Pinpoint the cell where the given text exists, returning its [X, Y] midpoint coordinate. 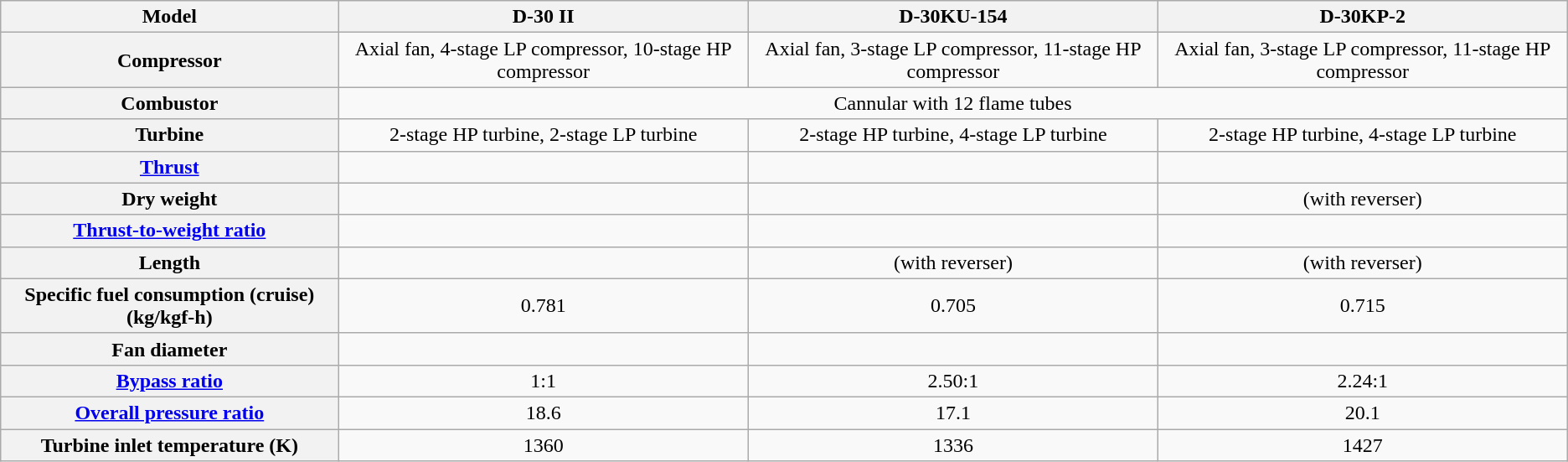
17.1 [953, 413]
20.1 [1362, 413]
2.24:1 [1362, 381]
Cannular with 12 flame tubes [953, 103]
1336 [953, 445]
Bypass ratio [169, 381]
2-stage HP turbine, 2-stage LP turbine [544, 135]
Specific fuel consumption (cruise) (kg/kgf-h) [169, 305]
Turbine inlet temperature (K) [169, 445]
18.6 [544, 413]
Thrust [169, 167]
Overall pressure ratio [169, 413]
D-30KP-2 [1362, 17]
Dry weight [169, 199]
Combustor [169, 103]
0.781 [544, 305]
Turbine [169, 135]
Thrust-to-weight ratio [169, 231]
2.50:1 [953, 381]
0.705 [953, 305]
1360 [544, 445]
Axial fan, 4-stage LP compressor, 10-stage HP compressor [544, 60]
1:1 [544, 381]
Model [169, 17]
D-30 II [544, 17]
Fan diameter [169, 349]
Length [169, 262]
Compressor [169, 60]
0.715 [1362, 305]
D-30KU-154 [953, 17]
1427 [1362, 445]
